Output the [X, Y] coordinate of the center of the cell containing the given text.  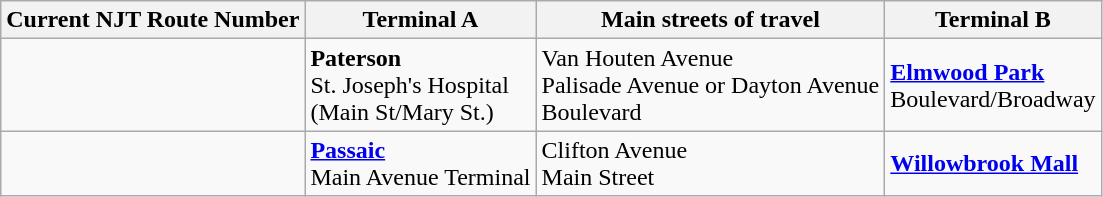
PassaicMain Avenue Terminal [420, 164]
Willowbrook Mall [993, 164]
Current NJT Route Number [153, 20]
Main streets of travel [710, 20]
Elmwood ParkBoulevard/Broadway [993, 85]
Clifton AvenueMain Street [710, 164]
PatersonSt. Joseph's Hospital(Main St/Mary St.) [420, 85]
Terminal B [993, 20]
Van Houten AvenuePalisade Avenue or Dayton AvenueBoulevard [710, 85]
Terminal A [420, 20]
